Search for the cell housing the specified text and yield its (X, Y) center coordinate. 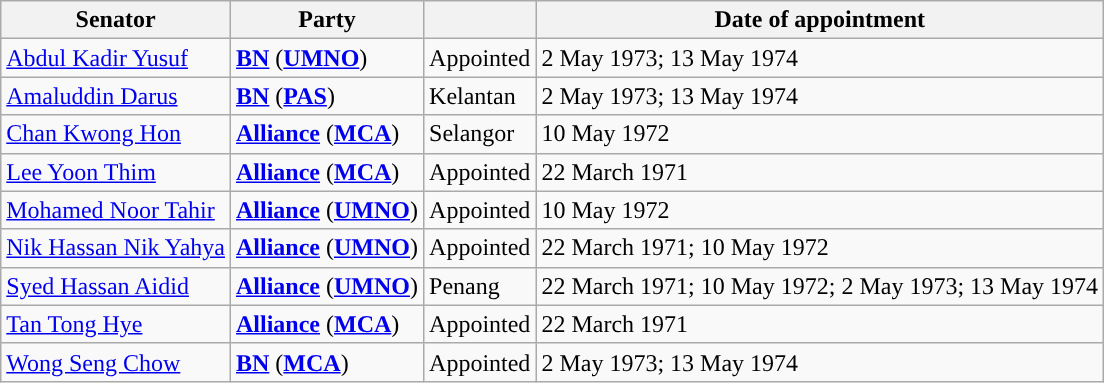
Tan Tong Hye (116, 324)
Senator (116, 20)
Abdul Kadir Yusuf (116, 58)
Party (326, 20)
Kelantan (480, 96)
BN (UMNO) (326, 58)
Penang (480, 286)
Mohamed Noor Tahir (116, 210)
Wong Seng Chow (116, 362)
Lee Yoon Thim (116, 172)
Selangor (480, 134)
22 March 1971; 10 May 1972; 2 May 1973; 13 May 1974 (820, 286)
Syed Hassan Aidid (116, 286)
Nik Hassan Nik Yahya (116, 248)
Chan Kwong Hon (116, 134)
22 March 1971; 10 May 1972 (820, 248)
Amaluddin Darus (116, 96)
BN (PAS) (326, 96)
Date of appointment (820, 20)
BN (MCA) (326, 362)
